Detect which cell encompasses the target text, then output its (X, Y) center coordinate. 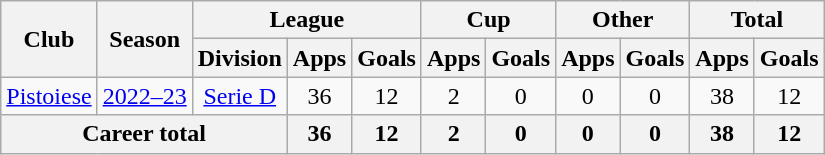
Other (623, 20)
Serie D (240, 96)
Cup (488, 20)
League (306, 20)
Club (49, 39)
Total (757, 20)
Career total (144, 134)
2022–23 (144, 96)
Pistoiese (49, 96)
Division (240, 58)
Season (144, 39)
